Return the (X, Y) coordinate for the center point of the cell that contains the specified text.  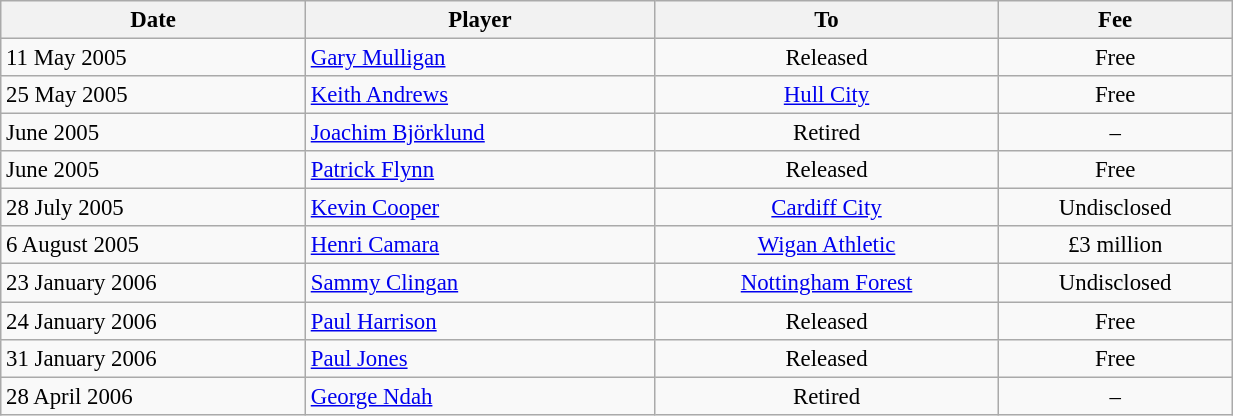
Henri Camara (480, 245)
Wigan Athletic (826, 245)
Cardiff City (826, 208)
28 July 2005 (154, 208)
Keith Andrews (480, 95)
Patrick Flynn (480, 170)
11 May 2005 (154, 58)
Kevin Cooper (480, 208)
28 April 2006 (154, 396)
Player (480, 20)
Sammy Clingan (480, 283)
Fee (1116, 20)
31 January 2006 (154, 358)
6 August 2005 (154, 245)
Date (154, 20)
Gary Mulligan (480, 58)
24 January 2006 (154, 321)
23 January 2006 (154, 283)
Paul Jones (480, 358)
£3 million (1116, 245)
George Ndah (480, 396)
Nottingham Forest (826, 283)
Hull City (826, 95)
To (826, 20)
Joachim Björklund (480, 133)
25 May 2005 (154, 95)
Paul Harrison (480, 321)
